Pinpoint the cell where the given text exists, returning its [X, Y] midpoint coordinate. 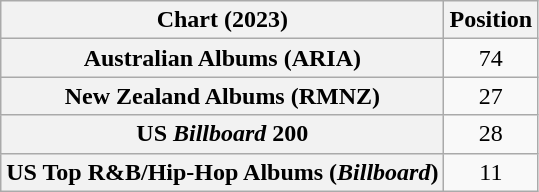
74 [491, 58]
27 [491, 96]
Position [491, 20]
Australian Albums (ARIA) [222, 58]
New Zealand Albums (RMNZ) [222, 96]
US Top R&B/Hip-Hop Albums (Billboard) [222, 172]
Chart (2023) [222, 20]
US Billboard 200 [222, 134]
28 [491, 134]
11 [491, 172]
